Pinpoint the cell where the given text exists, returning its (X, Y) midpoint coordinate. 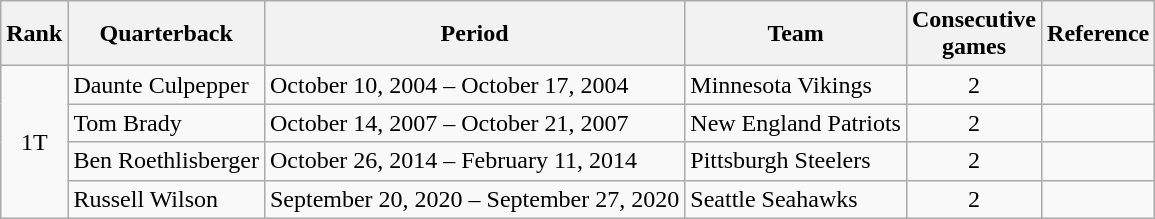
Team (796, 34)
Ben Roethlisberger (166, 161)
Daunte Culpepper (166, 85)
September 20, 2020 – September 27, 2020 (474, 199)
New England Patriots (796, 123)
Tom Brady (166, 123)
Seattle Seahawks (796, 199)
Pittsburgh Steelers (796, 161)
1T (34, 142)
Quarterback (166, 34)
Minnesota Vikings (796, 85)
October 26, 2014 – February 11, 2014 (474, 161)
October 10, 2004 – October 17, 2004 (474, 85)
Consecutivegames (974, 34)
Rank (34, 34)
October 14, 2007 – October 21, 2007 (474, 123)
Period (474, 34)
Russell Wilson (166, 199)
Reference (1098, 34)
